From the cell containing the given text, extract its center point as (x, y) coordinate. 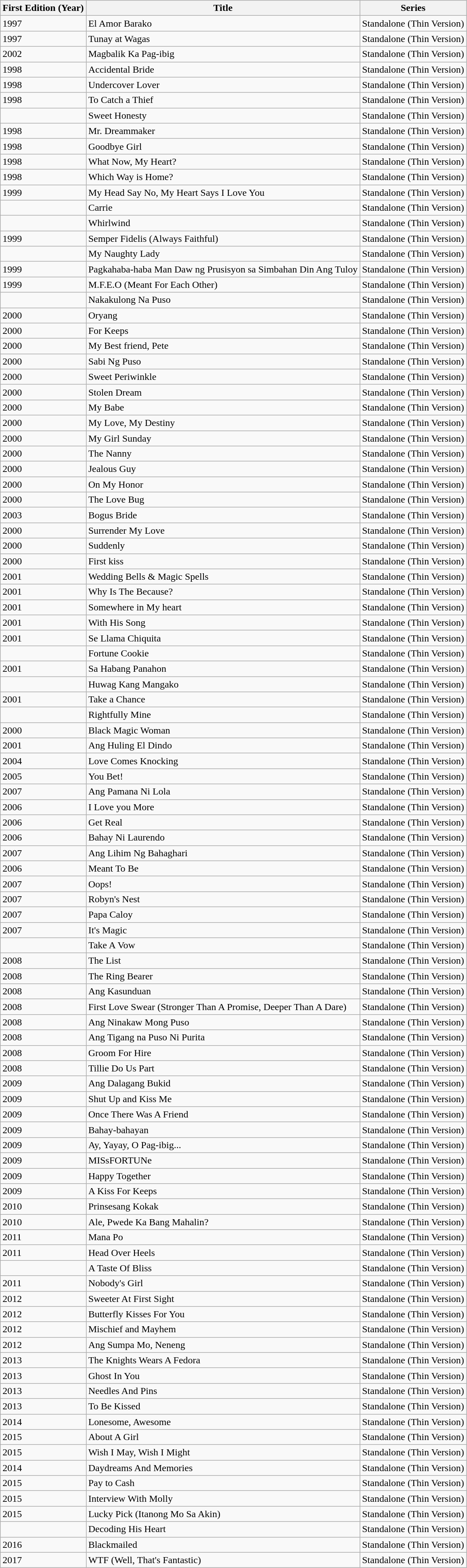
2016 (43, 1545)
First Edition (Year) (43, 8)
Take a Chance (223, 700)
Decoding His Heart (223, 1529)
Ang Dalagang Bukid (223, 1084)
A Taste Of Bliss (223, 1268)
Title (223, 8)
Mana Po (223, 1237)
Ang Huling El Dindo (223, 746)
Blackmailed (223, 1545)
Ang Sumpa Mo, Neneng (223, 1345)
My Naughty Lady (223, 254)
2017 (43, 1560)
It's Magic (223, 930)
Tunay at Wagas (223, 39)
Ale, Pwede Ka Bang Mahalin? (223, 1222)
Oryang (223, 315)
To Be Kissed (223, 1406)
Prinsesang Kokak (223, 1207)
Sweeter At First Sight (223, 1299)
2003 (43, 515)
Pay to Cash (223, 1483)
Papa Caloy (223, 914)
You Bet! (223, 776)
Robyn's Nest (223, 899)
The Ring Bearer (223, 976)
Semper Fidelis (Always Faithful) (223, 239)
Lucky Pick (Itanong Mo Sa Akin) (223, 1514)
Pagkahaba-haba Man Daw ng Prusisyon sa Simbahan Din Ang Tuloy (223, 269)
Why Is The Because? (223, 592)
El Amor Barako (223, 23)
Daydreams And Memories (223, 1468)
Ang Ninakaw Mong Puso (223, 1022)
My Girl Sunday (223, 438)
Nobody's Girl (223, 1283)
Bahay Ni Laurendo (223, 838)
First kiss (223, 561)
Oops! (223, 884)
My Best friend, Pete (223, 346)
The List (223, 961)
About A Girl (223, 1437)
Sweet Honesty (223, 115)
The Love Bug (223, 500)
To Catch a Thief (223, 100)
Butterfly Kisses For You (223, 1314)
Groom For Hire (223, 1053)
2004 (43, 761)
Goodbye Girl (223, 146)
MISsFORTUNe (223, 1160)
2005 (43, 776)
Which Way is Home? (223, 177)
The Nanny (223, 454)
Tillie Do Us Part (223, 1068)
For Keeps (223, 331)
My Head Say No, My Heart Says I Love You (223, 193)
First Love Swear (Stronger Than A Promise, Deeper Than A Dare) (223, 1007)
Once There Was A Friend (223, 1114)
Undercover Lover (223, 85)
Huwag Kang Mangako (223, 684)
Mr. Dreammaker (223, 131)
Black Magic Woman (223, 730)
Fortune Cookie (223, 653)
Ghost In You (223, 1375)
On My Honor (223, 484)
Ang Pamana Ni Lola (223, 792)
Series (413, 8)
Sabi Ng Puso (223, 361)
Mischief and Mayhem (223, 1329)
Surrender My Love (223, 530)
What Now, My Heart? (223, 161)
Rightfully Mine (223, 715)
WTF (Well, That's Fantastic) (223, 1560)
Take A Vow (223, 945)
Sweet Periwinkle (223, 377)
Ang Kasunduan (223, 992)
Magbalik Ka Pag-ibig (223, 54)
Sa Habang Panahon (223, 669)
Interview With Molly (223, 1499)
Wedding Bells & Magic Spells (223, 576)
Jealous Guy (223, 469)
Wish I May, Wish I Might (223, 1453)
I Love you More (223, 807)
Happy Together (223, 1176)
My Love, My Destiny (223, 423)
Needles And Pins (223, 1391)
Nakakulong Na Puso (223, 300)
Shut Up and Kiss Me (223, 1099)
Love Comes Knocking (223, 761)
2002 (43, 54)
Ang Lihim Ng Bahaghari (223, 853)
Meant To Be (223, 868)
Suddenly (223, 546)
Somewhere in My heart (223, 607)
Carrie (223, 208)
A Kiss For Keeps (223, 1191)
Bogus Bride (223, 515)
Get Real (223, 822)
With His Song (223, 623)
Whirlwind (223, 223)
M.F.E.O (Meant For Each Other) (223, 285)
Se Llama Chiquita (223, 638)
The Knights Wears A Fedora (223, 1360)
Head Over Heels (223, 1253)
Ang Tigang na Puso Ni Purita (223, 1038)
Accidental Bride (223, 69)
My Babe (223, 407)
Lonesome, Awesome (223, 1421)
Stolen Dream (223, 392)
Ay, Yayay, O Pag-ibig... (223, 1145)
Bahay-bahayan (223, 1130)
